Search for the cell housing the specified text and yield its [x, y] center coordinate. 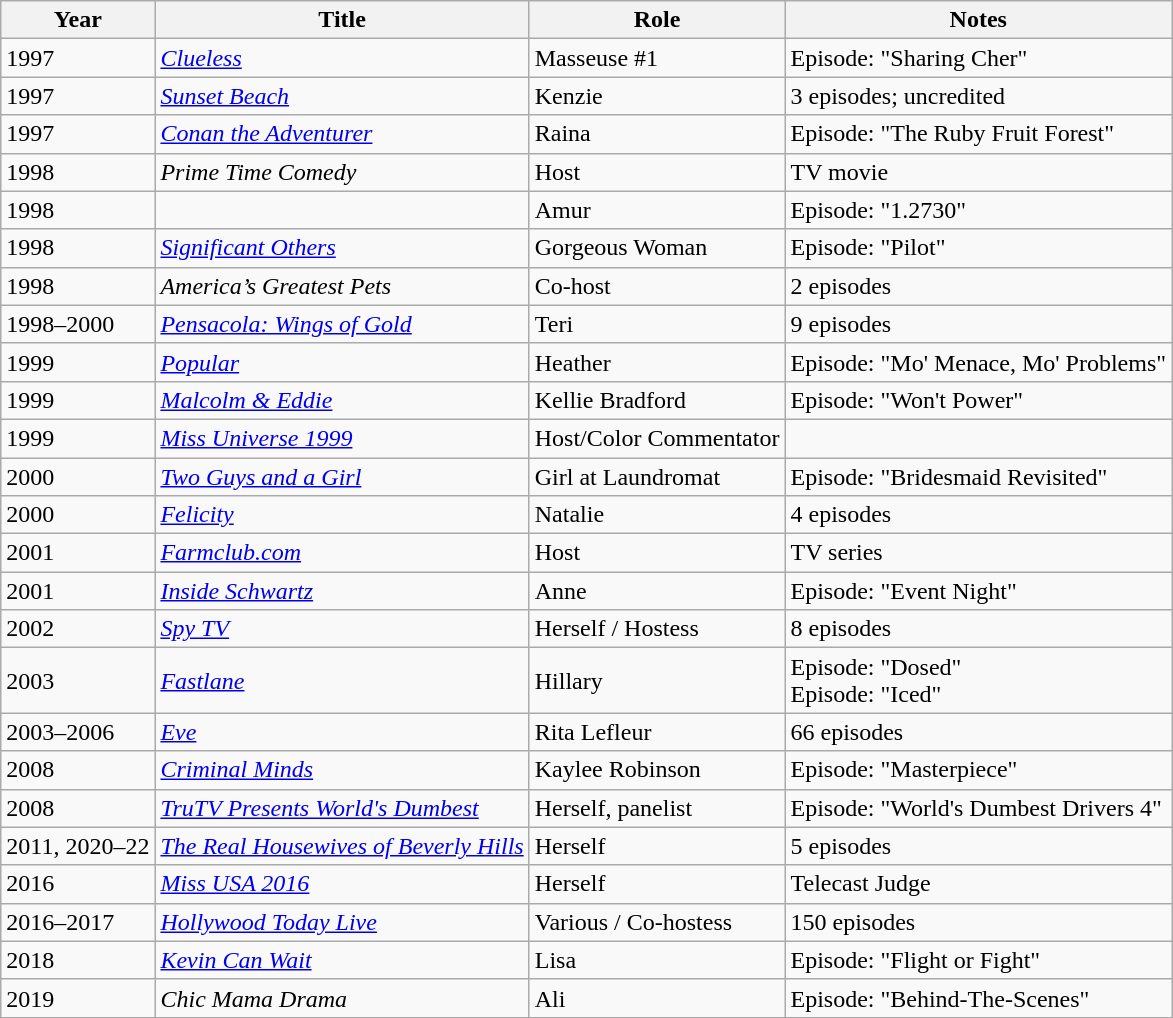
Episode: "Pilot" [978, 248]
Heather [657, 362]
2016 [78, 884]
Miss Universe 1999 [342, 438]
2016–2017 [78, 922]
Chic Mama Drama [342, 998]
2018 [78, 960]
150 episodes [978, 922]
Amur [657, 210]
Teri [657, 324]
8 episodes [978, 629]
Episode: "Mo' Menace, Mo' Problems" [978, 362]
Kenzie [657, 96]
Host/Color Commentator [657, 438]
Episode: "1.2730" [978, 210]
Episode: "Dosed"Episode: "Iced" [978, 680]
Episode: "Flight or Fight" [978, 960]
Telecast Judge [978, 884]
Girl at Laundromat [657, 477]
Episode: "Won't Power" [978, 400]
Kellie Bradford [657, 400]
Episode: "Event Night" [978, 591]
5 episodes [978, 846]
Episode: "Bridesmaid Revisited" [978, 477]
Sunset Beach [342, 96]
Episode: "Sharing Cher" [978, 58]
2011, 2020–22 [78, 846]
2 episodes [978, 286]
Episode: "Behind-The-Scenes" [978, 998]
Two Guys and a Girl [342, 477]
2003–2006 [78, 732]
Notes [978, 20]
Gorgeous Woman [657, 248]
3 episodes; uncredited [978, 96]
1998–2000 [78, 324]
Masseuse #1 [657, 58]
Year [78, 20]
Anne [657, 591]
Natalie [657, 515]
Episode: "Masterpiece" [978, 770]
Title [342, 20]
66 episodes [978, 732]
9 episodes [978, 324]
Malcolm & Eddie [342, 400]
Lisa [657, 960]
Conan the Adventurer [342, 134]
Kaylee Robinson [657, 770]
4 episodes [978, 515]
Inside Schwartz [342, 591]
TV series [978, 553]
Eve [342, 732]
Pensacola: Wings of Gold [342, 324]
Ali [657, 998]
Role [657, 20]
Herself / Hostess [657, 629]
Spy TV [342, 629]
Hollywood Today Live [342, 922]
Criminal Minds [342, 770]
Fastlane [342, 680]
Miss USA 2016 [342, 884]
Co-host [657, 286]
The Real Housewives of Beverly Hills [342, 846]
2003 [78, 680]
Hillary [657, 680]
TruTV Presents World's Dumbest [342, 808]
America’s Greatest Pets [342, 286]
Clueless [342, 58]
Herself, panelist [657, 808]
Rita Lefleur [657, 732]
Episode: "The Ruby Fruit Forest" [978, 134]
Raina [657, 134]
Prime Time Comedy [342, 172]
Kevin Can Wait [342, 960]
Farmclub.com [342, 553]
Various / Co-hostess [657, 922]
Felicity [342, 515]
Episode: "World's Dumbest Drivers 4" [978, 808]
2002 [78, 629]
Popular [342, 362]
Significant Others [342, 248]
TV movie [978, 172]
2019 [78, 998]
